Find where the given text appears and provide that cell's center as (x, y) coordinate. 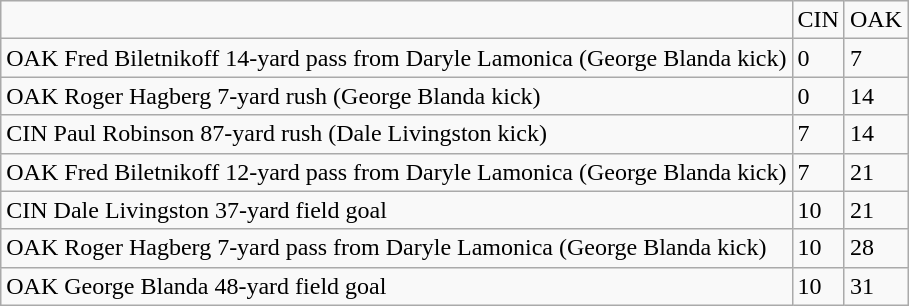
CIN Paul Robinson 87-yard rush (Dale Livingston kick) (396, 134)
OAK (876, 20)
OAK Roger Hagberg 7-yard rush (George Blanda kick) (396, 96)
OAK Fred Biletnikoff 12-yard pass from Daryle Lamonica (George Blanda kick) (396, 172)
CIN Dale Livingston 37-yard field goal (396, 210)
OAK Fred Biletnikoff 14-yard pass from Daryle Lamonica (George Blanda kick) (396, 58)
OAK George Blanda 48-yard field goal (396, 286)
31 (876, 286)
28 (876, 248)
OAK Roger Hagberg 7-yard pass from Daryle Lamonica (George Blanda kick) (396, 248)
CIN (818, 20)
